Return (X, Y) of the center of cell containing provided text 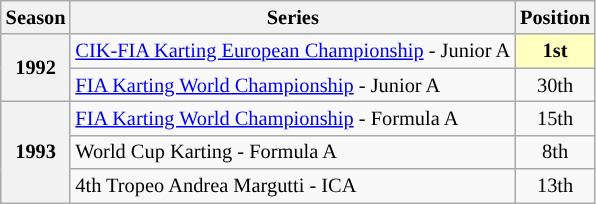
Series (292, 17)
Season (36, 17)
30th (555, 85)
CIK-FIA Karting European Championship - Junior A (292, 51)
World Cup Karting - Formula A (292, 152)
FIA Karting World Championship - Formula A (292, 118)
FIA Karting World Championship - Junior A (292, 85)
4th Tropeo Andrea Margutti - ICA (292, 186)
1993 (36, 152)
1st (555, 51)
13th (555, 186)
8th (555, 152)
Position (555, 17)
15th (555, 118)
1992 (36, 68)
